Extract the [X, Y] coordinate from the center of the cell holding the provided text.  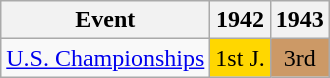
3rd [300, 58]
1st J. [240, 58]
Event [106, 20]
1943 [300, 20]
1942 [240, 20]
U.S. Championships [106, 58]
